Pinpoint the cell where the given text exists, returning its (X, Y) midpoint coordinate. 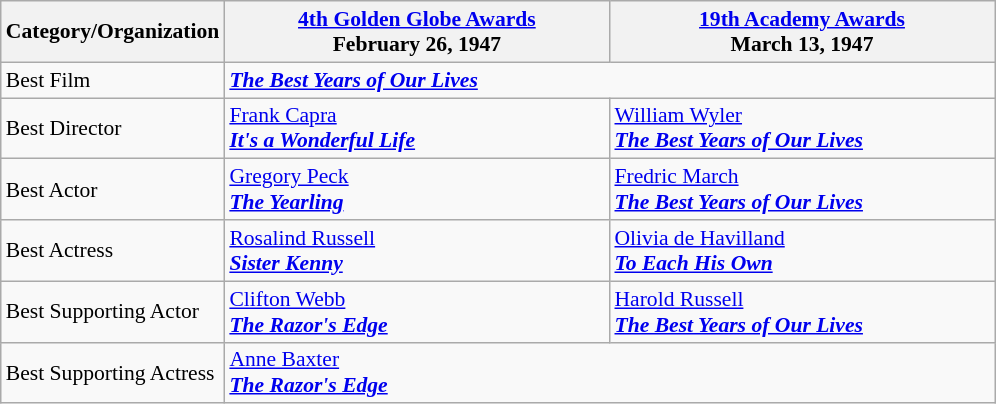
Rosalind RussellSister Kenny (416, 250)
Frank CapraIt's a Wonderful Life (416, 128)
Best Actress (113, 250)
William WylerThe Best Years of Our Lives (802, 128)
Best Supporting Actress (113, 372)
4th Golden Globe AwardsFebruary 26, 1947 (416, 32)
Harold RussellThe Best Years of Our Lives (802, 312)
Best Supporting Actor (113, 312)
Best Film (113, 80)
Category/Organization (113, 32)
Best Director (113, 128)
Best Actor (113, 190)
Olivia de HavillandTo Each His Own (802, 250)
Clifton WebbThe Razor's Edge (416, 312)
Fredric MarchThe Best Years of Our Lives (802, 190)
The Best Years of Our Lives (609, 80)
Anne BaxterThe Razor's Edge (609, 372)
Gregory PeckThe Yearling (416, 190)
19th Academy Awards March 13, 1947 (802, 32)
